From the cell containing the given text, extract its center point as (X, Y) coordinate. 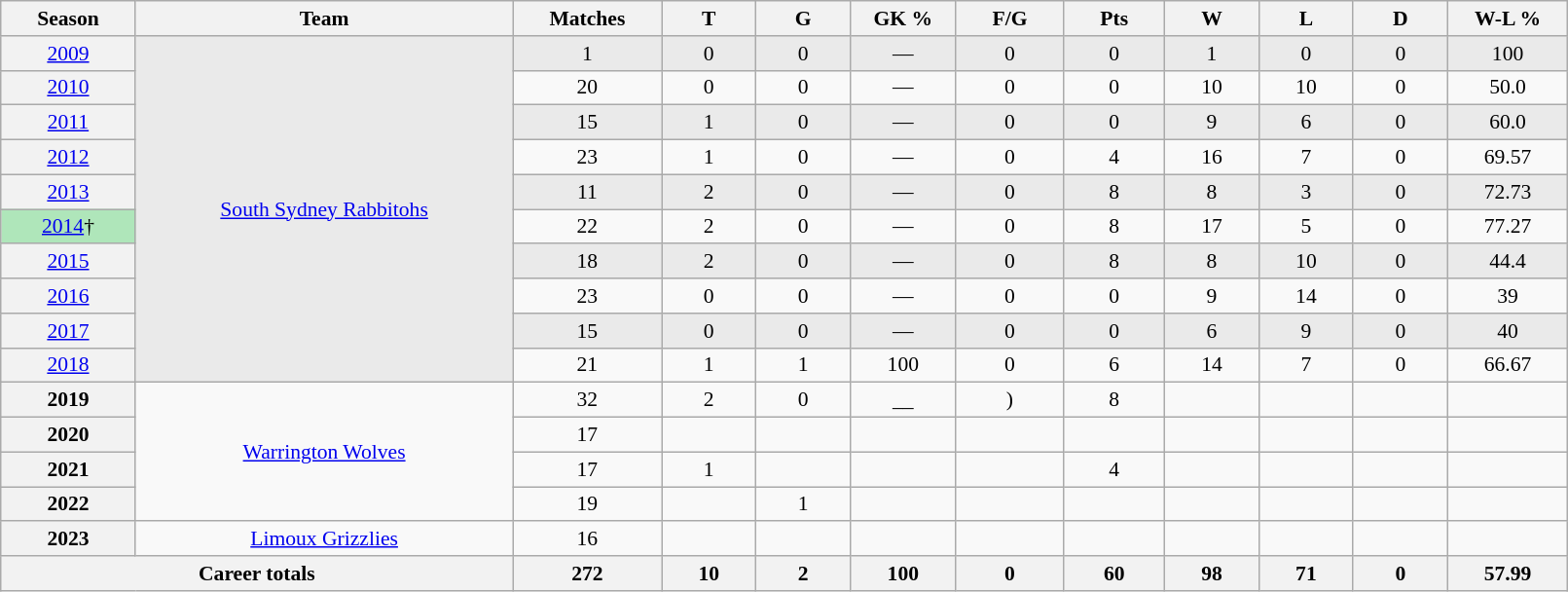
2015 (68, 262)
40 (1508, 331)
11 (588, 192)
2018 (68, 365)
3 (1306, 192)
Warrington Wolves (324, 452)
2020 (68, 435)
Career totals (257, 573)
2017 (68, 331)
Pts (1114, 18)
44.4 (1508, 262)
2009 (68, 54)
Team (324, 18)
50.0 (1508, 88)
W-L % (1508, 18)
2012 (68, 158)
GK % (903, 18)
18 (588, 262)
39 (1508, 296)
72.73 (1508, 192)
T (709, 18)
20 (588, 88)
2013 (68, 192)
2023 (68, 539)
__ (903, 400)
Limoux Grizzlies (324, 539)
2014† (68, 227)
60 (1114, 573)
66.67 (1508, 365)
2021 (68, 469)
G (804, 18)
98 (1213, 573)
2011 (68, 123)
77.27 (1508, 227)
F/G (1010, 18)
L (1306, 18)
2022 (68, 504)
272 (588, 573)
W (1213, 18)
2016 (68, 296)
2019 (68, 400)
2010 (68, 88)
D (1400, 18)
69.57 (1508, 158)
19 (588, 504)
32 (588, 400)
57.99 (1508, 573)
Matches (588, 18)
Season (68, 18)
21 (588, 365)
60.0 (1508, 123)
) (1010, 400)
22 (588, 227)
South Sydney Rabbitohs (324, 209)
71 (1306, 573)
5 (1306, 227)
